For the text-containing cell, return its midpoint in (X, Y) coordinate format. 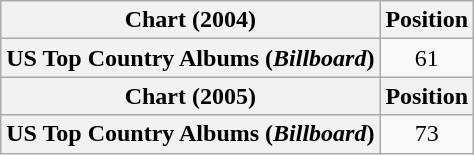
61 (427, 58)
Chart (2005) (190, 96)
Chart (2004) (190, 20)
73 (427, 134)
